Return (X, Y) of the center of cell containing provided text 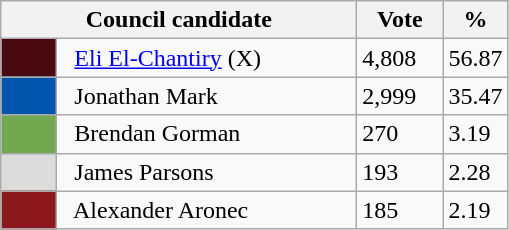
56.87 (476, 58)
2.19 (476, 210)
185 (400, 210)
Brendan Gorman (207, 134)
35.47 (476, 96)
4,808 (400, 58)
270 (400, 134)
% (476, 20)
Council candidate (179, 20)
James Parsons (207, 172)
2,999 (400, 96)
3.19 (476, 134)
Jonathan Mark (207, 96)
193 (400, 172)
Alexander Aronec (207, 210)
Vote (400, 20)
2.28 (476, 172)
Eli El-Chantiry (X) (207, 58)
